Output the (X, Y) coordinate of the center of the cell containing the given text.  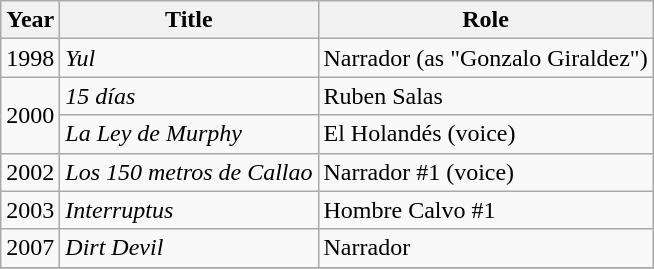
Dirt Devil (189, 248)
Yul (189, 58)
El Holandés (voice) (486, 134)
2000 (30, 115)
Year (30, 20)
La Ley de Murphy (189, 134)
Narrador (as "Gonzalo Giraldez") (486, 58)
Interruptus (189, 210)
Hombre Calvo #1 (486, 210)
2003 (30, 210)
Narrador (486, 248)
15 días (189, 96)
Title (189, 20)
2007 (30, 248)
2002 (30, 172)
Narrador #1 (voice) (486, 172)
Role (486, 20)
Los 150 metros de Callao (189, 172)
Ruben Salas (486, 96)
1998 (30, 58)
